Determine the (X, Y) coordinate at the center of the cell enclosing the given text.  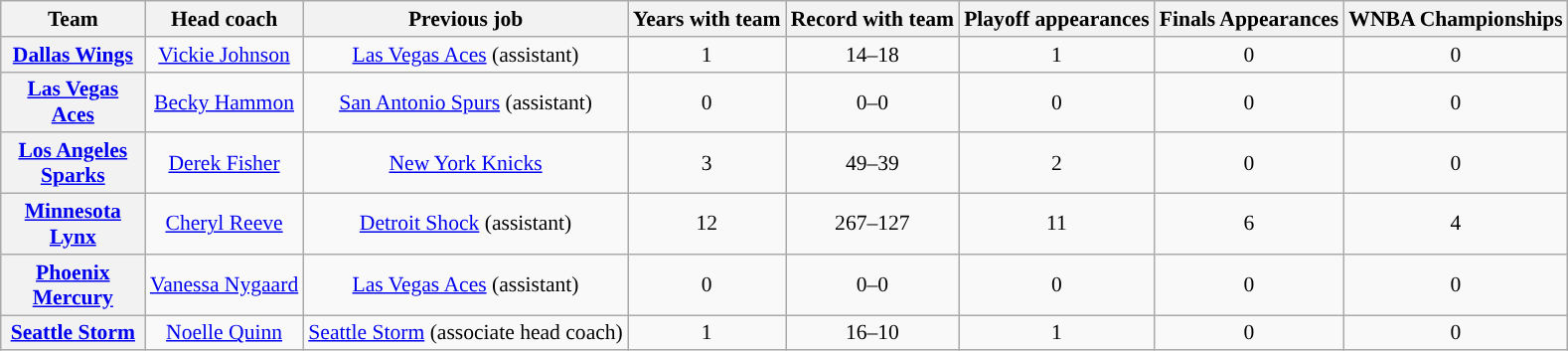
49–39 (872, 163)
Noelle Quinn (225, 333)
Seattle Storm (associate head coach) (465, 333)
Dallas Wings (74, 55)
Record with team (872, 19)
12 (707, 225)
Minnesota Lynx (74, 225)
Seattle Storm (74, 333)
2 (1057, 163)
Phoenix Mercury (74, 284)
Vanessa Nygaard (225, 284)
Vickie Johnson (225, 55)
Years with team (707, 19)
6 (1250, 225)
Detroit Shock (assistant) (465, 225)
San Antonio Spurs (assistant) (465, 101)
Team (74, 19)
11 (1057, 225)
4 (1455, 225)
New York Knicks (465, 163)
Previous job (465, 19)
Cheryl Reeve (225, 225)
WNBA Championships (1455, 19)
14–18 (872, 55)
Playoff appearances (1057, 19)
Derek Fisher (225, 163)
3 (707, 163)
Los Angeles Sparks (74, 163)
Head coach (225, 19)
16–10 (872, 333)
267–127 (872, 225)
Finals Appearances (1250, 19)
Becky Hammon (225, 101)
Las Vegas Aces (74, 101)
